Pinpoint the cell where the given text exists, returning its [X, Y] midpoint coordinate. 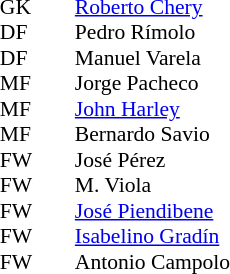
Isabelino Gradín [152, 237]
M. Viola [152, 185]
John Harley [152, 109]
Jorge Pacheco [152, 83]
Manuel Varela [152, 58]
Bernardo Savio [152, 135]
José Pérez [152, 160]
José Piendibene [152, 211]
Pedro Rímolo [152, 33]
